Extract the (x, y) coordinate from the center of the cell holding the provided text.  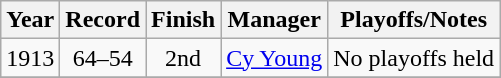
Cy Young (274, 58)
Finish (184, 20)
Manager (274, 20)
2nd (184, 58)
Record (103, 20)
Year (30, 20)
Playoffs/Notes (414, 20)
64–54 (103, 58)
No playoffs held (414, 58)
1913 (30, 58)
